Return [X, Y] of the center of cell containing provided text 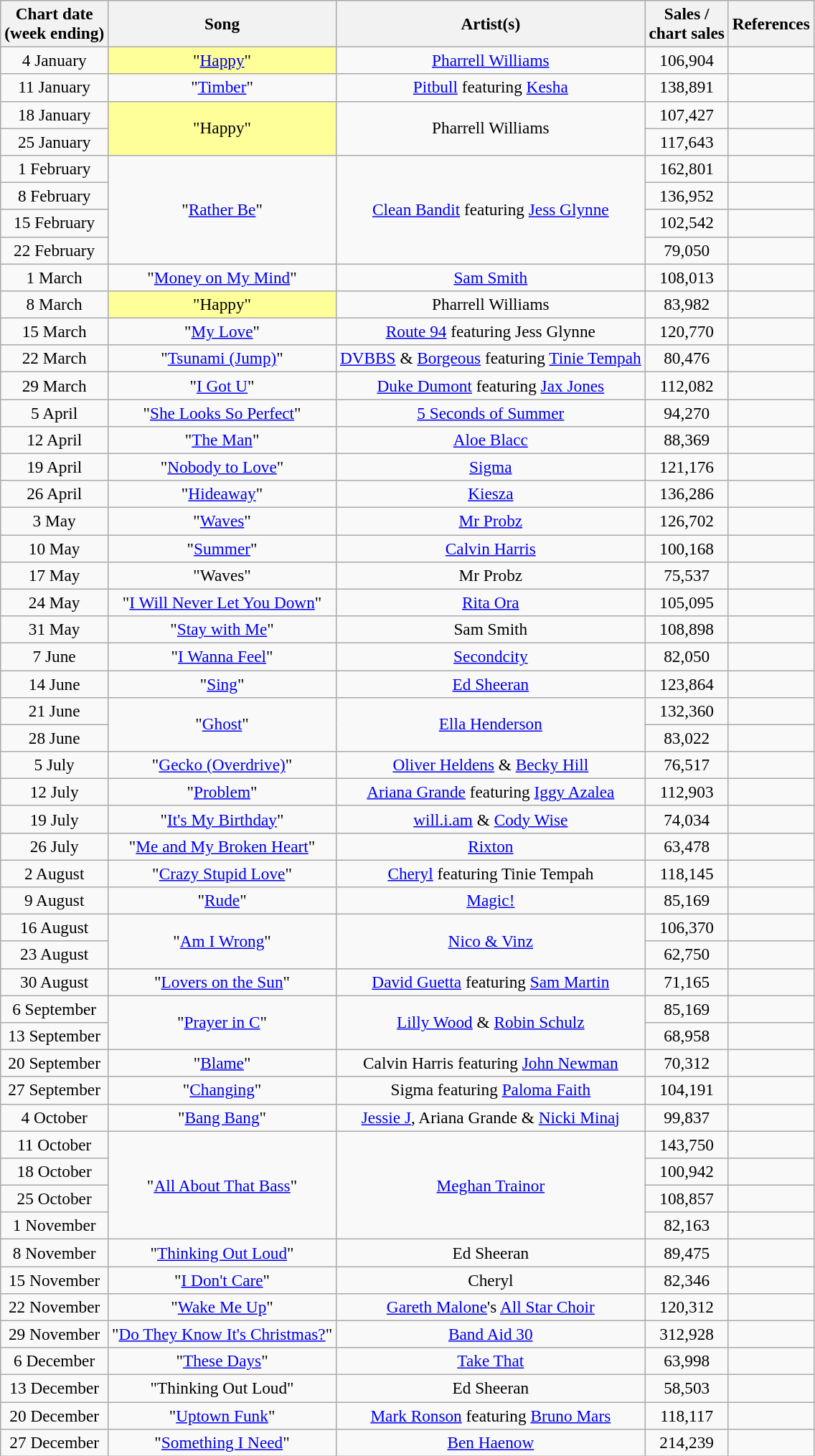
29 March [55, 385]
5 July [55, 765]
Artist(s) [491, 23]
"I Don't Care" [222, 1280]
6 September [55, 1008]
28 June [55, 738]
20 December [55, 1415]
Ariana Grande featuring Iggy Azalea [491, 792]
"I Got U" [222, 385]
Lilly Wood & Robin Schulz [491, 1022]
22 February [55, 250]
11 October [55, 1144]
18 January [55, 115]
13 September [55, 1036]
10 May [55, 548]
1 March [55, 277]
3 May [55, 521]
"My Love" [222, 331]
138,891 [687, 88]
15 February [55, 223]
132,360 [687, 711]
Jessie J, Ariana Grande & Nicki Minaj [491, 1117]
"The Man" [222, 440]
12 July [55, 792]
22 November [55, 1307]
11 January [55, 88]
25 January [55, 141]
5 April [55, 412]
"Me and My Broken Heart" [222, 846]
24 May [55, 602]
106,370 [687, 927]
82,163 [687, 1226]
89,475 [687, 1252]
"All About That Bass" [222, 1185]
136,952 [687, 196]
Rita Ora [491, 602]
108,857 [687, 1199]
Take That [491, 1361]
312,928 [687, 1334]
118,145 [687, 873]
Nico & Vinz [491, 941]
1 November [55, 1226]
"Rude" [222, 900]
104,191 [687, 1090]
88,369 [687, 440]
DVBBS & Borgeous featuring Tinie Tempah [491, 359]
76,517 [687, 765]
Route 94 featuring Jess Glynne [491, 331]
"Something I Need" [222, 1442]
"Gecko (Overdrive)" [222, 765]
126,702 [687, 521]
"Money on My Mind" [222, 277]
107,427 [687, 115]
26 April [55, 494]
15 November [55, 1280]
27 September [55, 1090]
Song [222, 23]
106,904 [687, 60]
"Am I Wrong" [222, 941]
"Crazy Stupid Love" [222, 873]
23 August [55, 955]
63,998 [687, 1361]
2 August [55, 873]
121,176 [687, 467]
Cheryl [491, 1280]
105,095 [687, 602]
will.i.am & Cody Wise [491, 819]
"It's My Birthday" [222, 819]
29 November [55, 1334]
"Do They Know It's Christmas?" [222, 1334]
Pitbull featuring Kesha [491, 88]
58,503 [687, 1388]
143,750 [687, 1144]
"Nobody to Love" [222, 467]
"I Wanna Feel" [222, 656]
62,750 [687, 955]
75,537 [687, 575]
14 June [55, 684]
5 Seconds of Summer [491, 412]
83,982 [687, 304]
70,312 [687, 1063]
"Summer" [222, 548]
112,082 [687, 385]
Cheryl featuring Tinie Tempah [491, 873]
82,050 [687, 656]
"Prayer in C" [222, 1022]
4 October [55, 1117]
Meghan Trainor [491, 1185]
120,312 [687, 1307]
13 December [55, 1388]
1 February [55, 169]
80,476 [687, 359]
Sigma [491, 467]
22 March [55, 359]
"Changing" [222, 1090]
"Bang Bang" [222, 1117]
Mark Ronson featuring Bruno Mars [491, 1415]
Aloe Blacc [491, 440]
"Tsunami (Jump)" [222, 359]
68,958 [687, 1036]
7 June [55, 656]
References [771, 23]
Sales /chart sales [687, 23]
"Rather Be" [222, 209]
Duke Dumont featuring Jax Jones [491, 385]
30 August [55, 982]
112,903 [687, 792]
8 February [55, 196]
8 March [55, 304]
100,942 [687, 1171]
26 July [55, 846]
"Hideaway" [222, 494]
21 June [55, 711]
15 March [55, 331]
Calvin Harris [491, 548]
"Wake Me Up" [222, 1307]
"Stay with Me" [222, 629]
"Blame" [222, 1063]
"She Looks So Perfect" [222, 412]
63,478 [687, 846]
136,286 [687, 494]
Calvin Harris featuring John Newman [491, 1063]
David Guetta featuring Sam Martin [491, 982]
83,022 [687, 738]
117,643 [687, 141]
19 July [55, 819]
"Timber" [222, 88]
27 December [55, 1442]
Chart date(week ending) [55, 23]
Magic! [491, 900]
6 December [55, 1361]
79,050 [687, 250]
120,770 [687, 331]
12 April [55, 440]
214,239 [687, 1442]
Oliver Heldens & Becky Hill [491, 765]
"I Will Never Let You Down" [222, 602]
118,117 [687, 1415]
74,034 [687, 819]
Secondcity [491, 656]
Band Aid 30 [491, 1334]
108,898 [687, 629]
100,168 [687, 548]
"Ghost" [222, 724]
18 October [55, 1171]
Clean Bandit featuring Jess Glynne [491, 209]
Rixton [491, 846]
20 September [55, 1063]
9 August [55, 900]
Ella Henderson [491, 724]
108,013 [687, 277]
Gareth Malone's All Star Choir [491, 1307]
82,346 [687, 1280]
31 May [55, 629]
"Lovers on the Sun" [222, 982]
25 October [55, 1199]
"Uptown Funk" [222, 1415]
Sigma featuring Paloma Faith [491, 1090]
19 April [55, 467]
94,270 [687, 412]
Kiesza [491, 494]
162,801 [687, 169]
"Problem" [222, 792]
99,837 [687, 1117]
8 November [55, 1252]
17 May [55, 575]
102,542 [687, 223]
123,864 [687, 684]
71,165 [687, 982]
"These Days" [222, 1361]
"Sing" [222, 684]
4 January [55, 60]
Ben Haenow [491, 1442]
16 August [55, 927]
